From the cell containing the given text, extract its center point as (X, Y) coordinate. 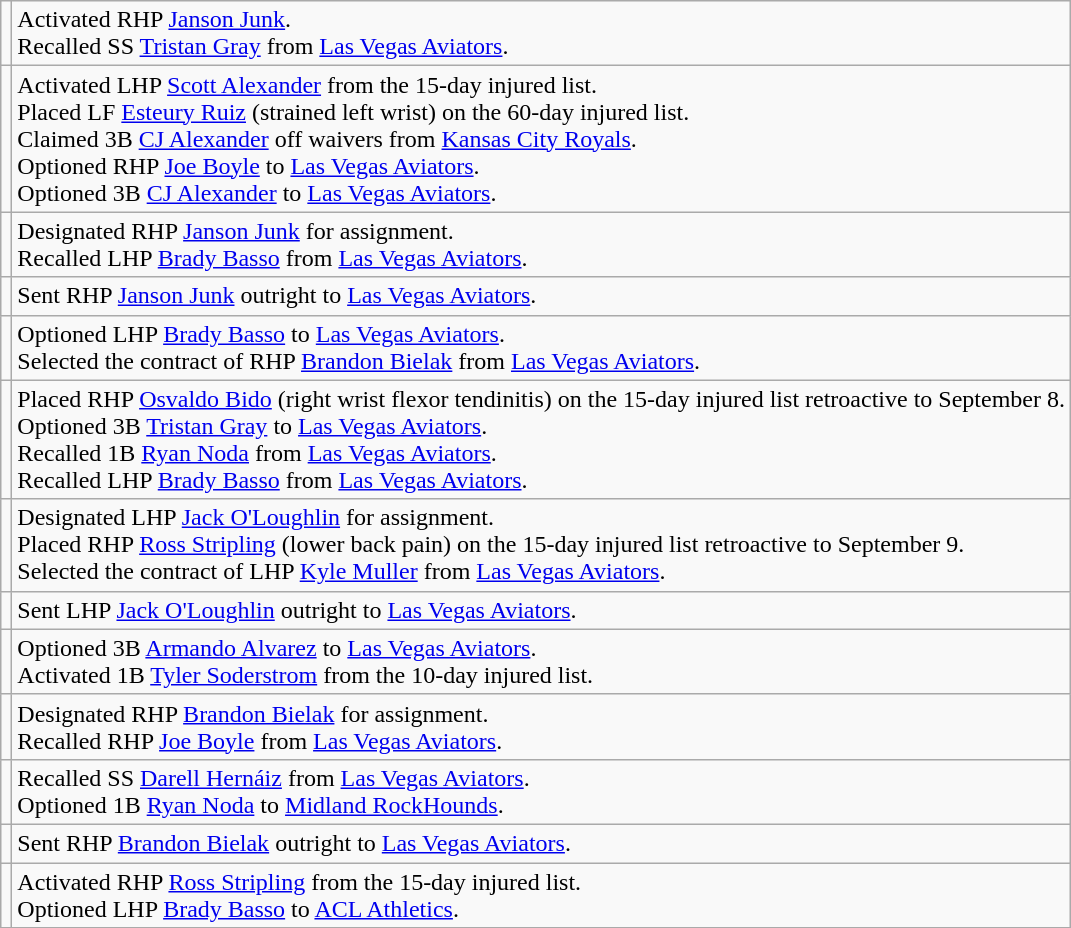
Optioned LHP Brady Basso to Las Vegas Aviators. Selected the contract of RHP Brandon Bielak from Las Vegas Aviators. (542, 348)
Designated RHP Brandon Bielak for assignment. Recalled RHP Joe Boyle from Las Vegas Aviators. (542, 726)
Activated RHP Janson Junk. Recalled SS Tristan Gray from Las Vegas Aviators. (542, 34)
Recalled SS Darell Hernáiz from Las Vegas Aviators. Optioned 1B Ryan Noda to Midland RockHounds. (542, 792)
Sent RHP Brandon Bielak outright to Las Vegas Aviators. (542, 843)
Optioned 3B Armando Alvarez to Las Vegas Aviators. Activated 1B Tyler Soderstrom from the 10-day injured list. (542, 662)
Activated RHP Ross Stripling from the 15-day injured list. Optioned LHP Brady Basso to ACL Athletics. (542, 894)
Sent LHP Jack O'Loughlin outright to Las Vegas Aviators. (542, 610)
Designated RHP Janson Junk for assignment. Recalled LHP Brady Basso from Las Vegas Aviators. (542, 244)
Sent RHP Janson Junk outright to Las Vegas Aviators. (542, 296)
